Detect which cell encompasses the target text, then output its [X, Y] center coordinate. 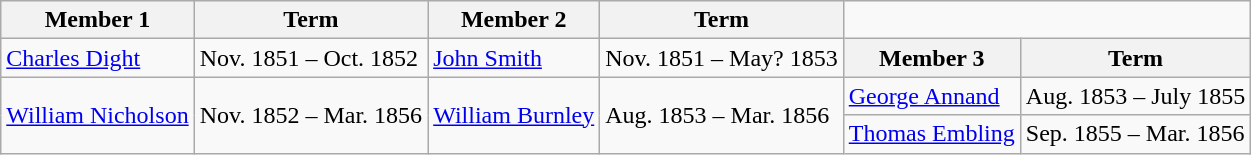
Nov. 1851 – May? 1853 [722, 58]
George Annand [932, 96]
Member 3 [932, 58]
Charles Dight [98, 58]
Thomas Embling [932, 134]
William Burnley [514, 115]
John Smith [514, 58]
Member 1 [98, 20]
Nov. 1852 – Mar. 1856 [311, 115]
Aug. 1853 – Mar. 1856 [722, 115]
Member 2 [514, 20]
Nov. 1851 – Oct. 1852 [311, 58]
Sep. 1855 – Mar. 1856 [1135, 134]
Aug. 1853 – July 1855 [1135, 96]
William Nicholson [98, 115]
